Provide the (x, y) coordinate of the cell's center where the given text is located.  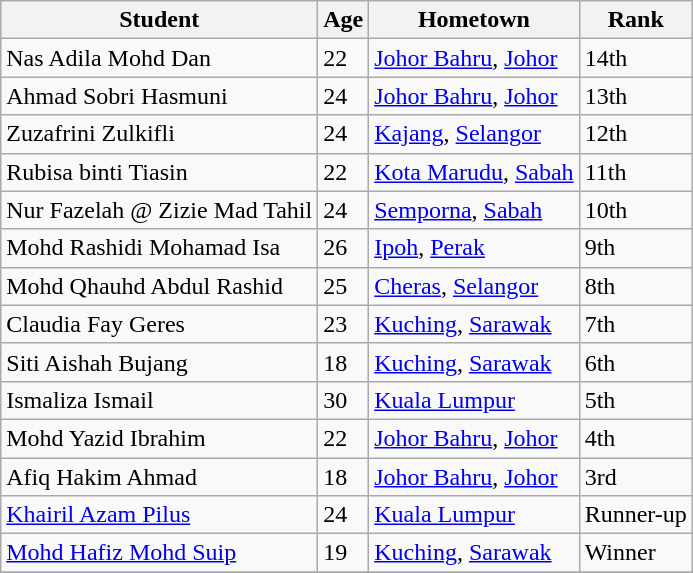
Student (160, 20)
11th (636, 172)
Mohd Yazid Ibrahim (160, 438)
Afiq Hakim Ahmad (160, 477)
10th (636, 210)
25 (344, 286)
9th (636, 248)
Semporna, Sabah (474, 210)
Winner (636, 553)
Rubisa binti Tiasin (160, 172)
Claudia Fay Geres (160, 324)
30 (344, 400)
6th (636, 362)
Ipoh, Perak (474, 248)
12th (636, 134)
Mohd Hafiz Mohd Suip (160, 553)
Rank (636, 20)
4th (636, 438)
7th (636, 324)
23 (344, 324)
Nur Fazelah @ Zizie Mad Tahil (160, 210)
8th (636, 286)
Ahmad Sobri Hasmuni (160, 96)
3rd (636, 477)
19 (344, 553)
Nas Adila Mohd Dan (160, 58)
Mohd Qhauhd Abdul Rashid (160, 286)
Age (344, 20)
Khairil Azam Pilus (160, 515)
14th (636, 58)
Zuzafrini Zulkifli (160, 134)
Kajang, Selangor (474, 134)
Cheras, Selangor (474, 286)
26 (344, 248)
Mohd Rashidi Mohamad Isa (160, 248)
5th (636, 400)
Runner-up (636, 515)
Ismaliza Ismail (160, 400)
Hometown (474, 20)
Siti Aishah Bujang (160, 362)
13th (636, 96)
Kota Marudu, Sabah (474, 172)
